Return the [x, y] coordinate for the center point of the cell that contains the specified text.  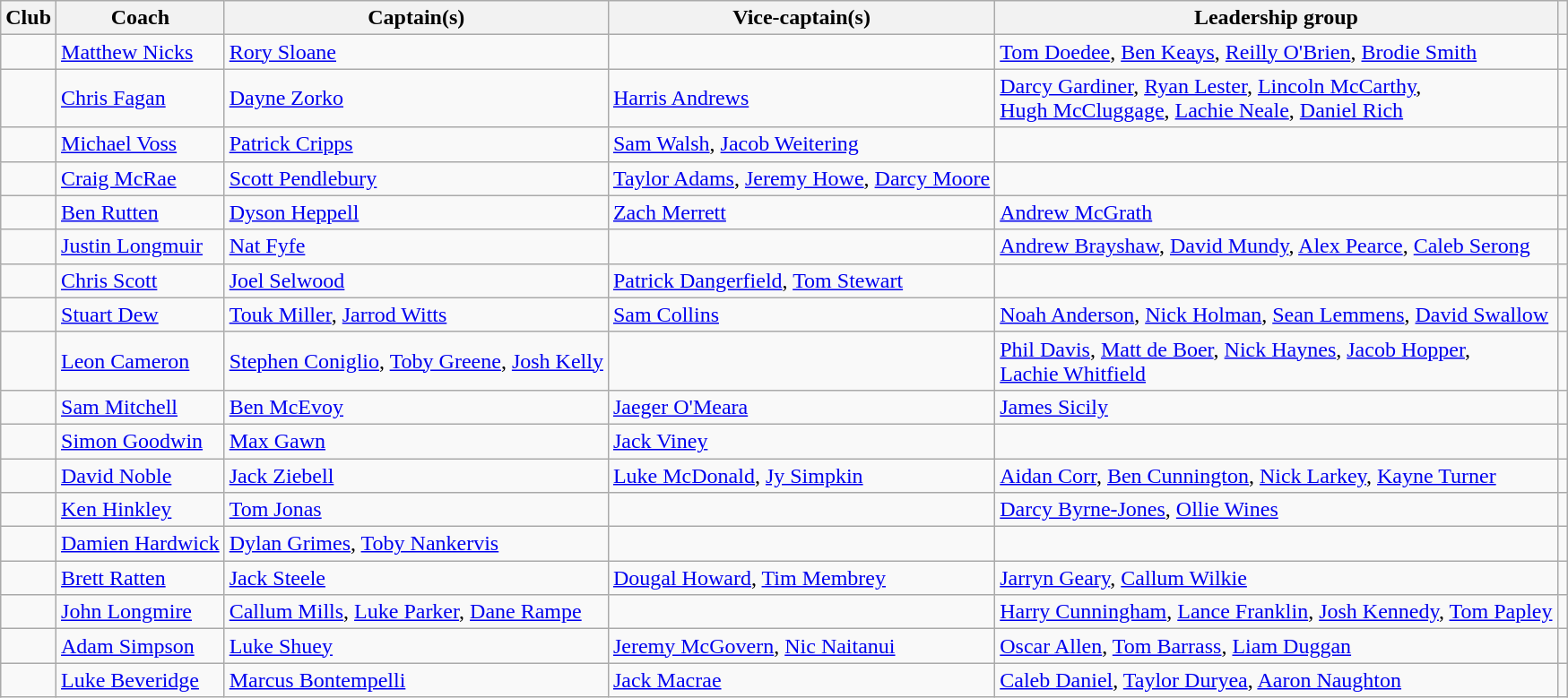
Jack Steele [416, 578]
John Longmire [141, 612]
Ken Hinkley [141, 510]
Sam Collins [801, 315]
Chris Fagan [141, 99]
Phil Davis, Matt de Boer, Nick Haynes, Jacob Hopper,Lachie Whitfield [1277, 360]
Marcus Bontempelli [416, 680]
Jack Viney [801, 441]
Harry Cunningham, Lance Franklin, Josh Kennedy, Tom Papley [1277, 612]
Leadership group [1277, 18]
Nat Fyfe [416, 246]
Zach Merrett [801, 212]
James Sicily [1277, 407]
Luke Shuey [416, 646]
Dayne Zorko [416, 99]
Patrick Cripps [416, 144]
Captain(s) [416, 18]
Jack Macrae [801, 680]
Noah Anderson, Nick Holman, Sean Lemmens, David Swallow [1277, 315]
Aidan Corr, Ben Cunnington, Nick Larkey, Kayne Turner [1277, 476]
Joel Selwood [416, 280]
Dylan Grimes, Toby Nankervis [416, 544]
Jaeger O'Meara [801, 407]
Leon Cameron [141, 360]
Jack Ziebell [416, 476]
Brett Ratten [141, 578]
Sam Mitchell [141, 407]
Andrew McGrath [1277, 212]
Adam Simpson [141, 646]
Max Gawn [416, 441]
Callum Mills, Luke Parker, Dane Rampe [416, 612]
Touk Miller, Jarrod Witts [416, 315]
Michael Voss [141, 144]
Jeremy McGovern, Nic Naitanui [801, 646]
Stephen Coniglio, Toby Greene, Josh Kelly [416, 360]
Matthew Nicks [141, 52]
Andrew Brayshaw, David Mundy, Alex Pearce, Caleb Serong [1277, 246]
Ben McEvoy [416, 407]
Caleb Daniel, Taylor Duryea, Aaron Naughton [1277, 680]
Sam Walsh, Jacob Weitering [801, 144]
Vice-captain(s) [801, 18]
Jarryn Geary, Callum Wilkie [1277, 578]
Chris Scott [141, 280]
Ben Rutten [141, 212]
Club [29, 18]
Coach [141, 18]
Scott Pendlebury [416, 178]
Tom Doedee, Ben Keays, Reilly O'Brien, Brodie Smith [1277, 52]
Rory Sloane [416, 52]
Luke Beveridge [141, 680]
Patrick Dangerfield, Tom Stewart [801, 280]
Oscar Allen, Tom Barrass, Liam Duggan [1277, 646]
Damien Hardwick [141, 544]
Craig McRae [141, 178]
Luke McDonald, Jy Simpkin [801, 476]
Dyson Heppell [416, 212]
Dougal Howard, Tim Membrey [801, 578]
Taylor Adams, Jeremy Howe, Darcy Moore [801, 178]
Darcy Byrne-Jones, Ollie Wines [1277, 510]
David Noble [141, 476]
Simon Goodwin [141, 441]
Justin Longmuir [141, 246]
Harris Andrews [801, 99]
Stuart Dew [141, 315]
Tom Jonas [416, 510]
Darcy Gardiner, Ryan Lester, Lincoln McCarthy,Hugh McCluggage, Lachie Neale, Daniel Rich [1277, 99]
